Search for the cell housing the specified text and yield its [x, y] center coordinate. 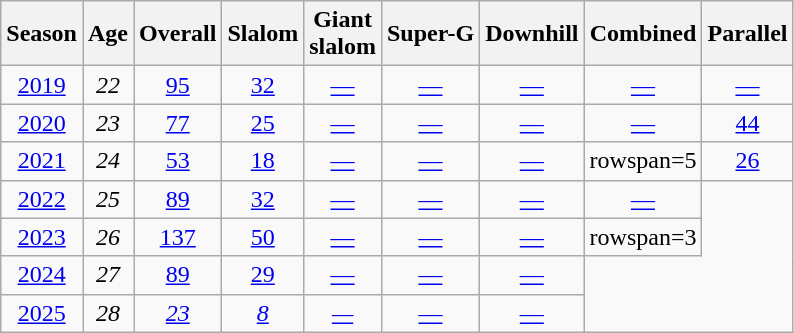
95 [178, 85]
18 [263, 161]
27 [108, 275]
77 [178, 123]
2022 [42, 199]
Season [42, 34]
2019 [42, 85]
2020 [42, 123]
Giantslalom [343, 34]
Downhill [532, 34]
2025 [42, 313]
24 [108, 161]
Age [108, 34]
Combined [643, 34]
Overall [178, 34]
2024 [42, 275]
rowspan=3 [643, 237]
2023 [42, 237]
22 [108, 85]
2021 [42, 161]
rowspan=5 [643, 161]
44 [748, 123]
28 [108, 313]
50 [263, 237]
8 [263, 313]
Super-G [430, 34]
29 [263, 275]
137 [178, 237]
53 [178, 161]
Parallel [748, 34]
Slalom [263, 34]
